Find where the given text appears and provide that cell's center as [X, Y] coordinate. 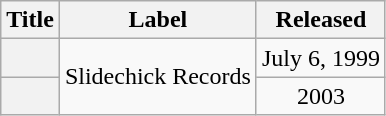
Released [320, 20]
Label [158, 20]
2003 [320, 96]
Slidechick Records [158, 77]
Title [30, 20]
July 6, 1999 [320, 58]
